Detect which cell encompasses the target text, then output its [X, Y] center coordinate. 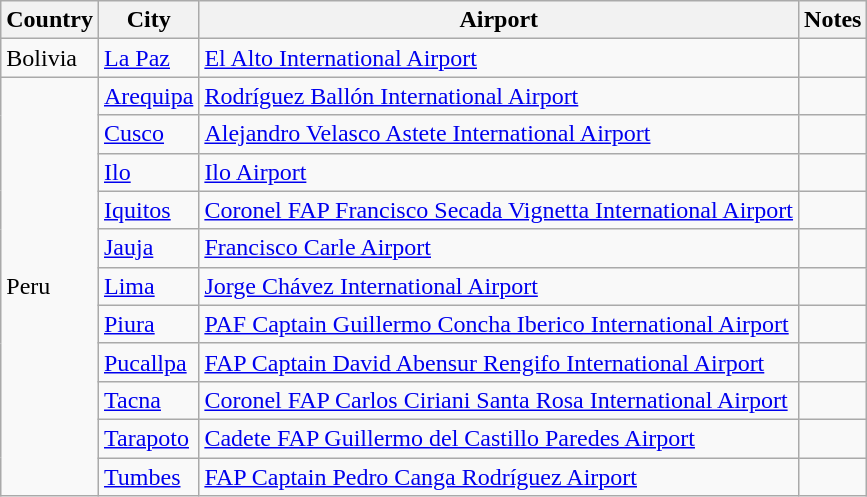
Tacna [148, 400]
El Alto International Airport [499, 58]
Ilo Airport [499, 172]
Cadete FAP Guillermo del Castillo Paredes Airport [499, 438]
Airport [499, 20]
Rodríguez Ballón International Airport [499, 96]
Tarapoto [148, 438]
Country [50, 20]
Iquitos [148, 210]
Bolivia [50, 58]
Francisco Carle Airport [499, 248]
FAP Captain Pedro Canga Rodríguez Airport [499, 477]
Alejandro Velasco Astete International Airport [499, 134]
Coronel FAP Francisco Secada Vignetta International Airport [499, 210]
FAP Captain David Abensur Rengifo International Airport [499, 362]
Notes [833, 20]
Ilo [148, 172]
Tumbes [148, 477]
Peru [50, 286]
City [148, 20]
Jauja [148, 248]
Coronel FAP Carlos Ciriani Santa Rosa International Airport [499, 400]
Piura [148, 324]
Pucallpa [148, 362]
Cusco [148, 134]
Jorge Chávez International Airport [499, 286]
PAF Captain Guillermo Concha Iberico International Airport [499, 324]
La Paz [148, 58]
Lima [148, 286]
Arequipa [148, 96]
